Search for the cell housing the specified text and yield its [X, Y] center coordinate. 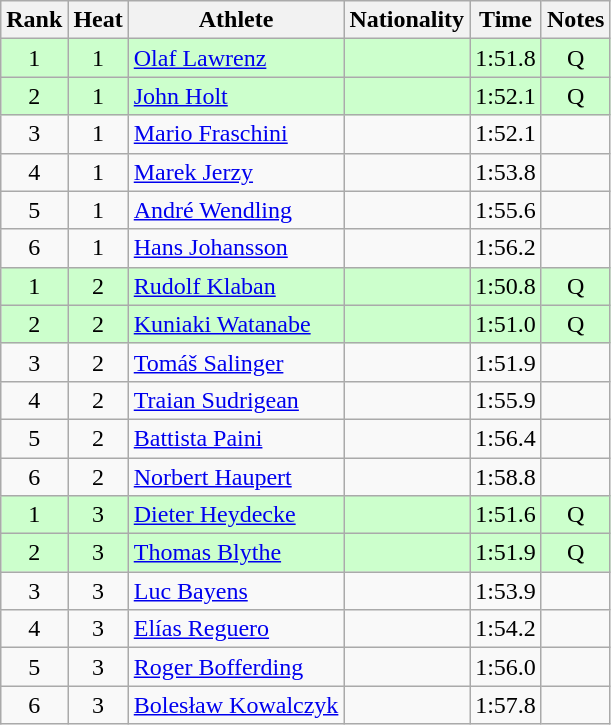
John Holt [236, 96]
Battista Paini [236, 438]
Roger Bofferding [236, 667]
André Wendling [236, 210]
Hans Johansson [236, 248]
1:55.6 [506, 210]
Dieter Heydecke [236, 515]
Bolesław Kowalczyk [236, 705]
Norbert Haupert [236, 477]
1:51.0 [506, 324]
Elías Reguero [236, 629]
1:56.0 [506, 667]
Luc Bayens [236, 591]
1:53.8 [506, 172]
Olaf Lawrenz [236, 58]
Thomas Blythe [236, 553]
Nationality [407, 20]
1:51.8 [506, 58]
Rank [34, 20]
1:58.8 [506, 477]
1:50.8 [506, 286]
1:54.2 [506, 629]
Kuniaki Watanabe [236, 324]
1:57.8 [506, 705]
Rudolf Klaban [236, 286]
Athlete [236, 20]
Notes [575, 20]
Marek Jerzy [236, 172]
Traian Sudrigean [236, 400]
1:51.6 [506, 515]
1:55.9 [506, 400]
Heat [98, 20]
Time [506, 20]
1:53.9 [506, 591]
Mario Fraschini [236, 134]
Tomáš Salinger [236, 362]
1:56.4 [506, 438]
1:56.2 [506, 248]
